Scan for the cell matching the given text and deliver its (x, y) coordinate at center. 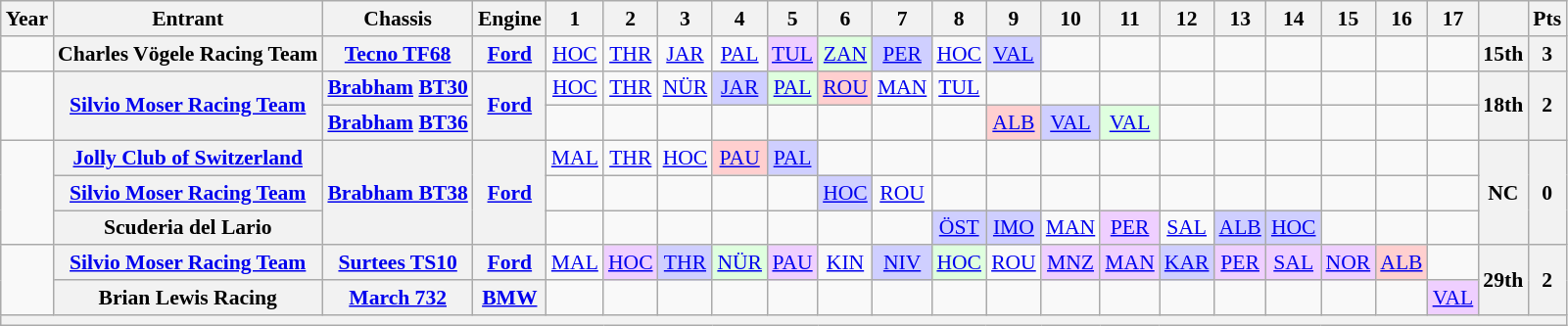
Brabham BT30 (398, 88)
Surtees TS10 (398, 263)
Chassis (398, 19)
12 (1187, 19)
NIV (903, 263)
Year (27, 19)
9 (1014, 19)
18th (1502, 106)
ZAN (845, 54)
NC (1502, 194)
Scuderia del Lario (188, 228)
11 (1130, 19)
Brabham BT38 (398, 194)
Brian Lewis Racing (188, 298)
Jolly Club of Switzerland (188, 159)
14 (1294, 19)
5 (792, 19)
0 (1547, 194)
Engine (509, 19)
17 (1453, 19)
8 (959, 19)
Charles Vögele Racing Team (188, 54)
ÖST (959, 228)
Entrant (188, 19)
KIN (845, 263)
4 (739, 19)
March 732 (398, 298)
KAR (1187, 263)
BMW (509, 298)
15 (1349, 19)
13 (1240, 19)
16 (1401, 19)
10 (1071, 19)
Pts (1547, 19)
1 (575, 19)
MNZ (1071, 263)
Tecno TF68 (398, 54)
7 (903, 19)
IMO (1014, 228)
15th (1502, 54)
NOR (1349, 263)
6 (845, 19)
Brabham BT36 (398, 123)
29th (1502, 280)
